Locate the cell with the specified text and output its [X, Y] center coordinate. 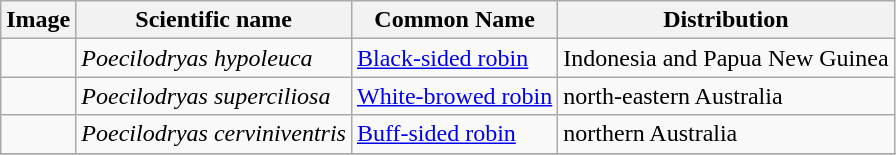
Black-sided robin [454, 58]
Poecilodryas superciliosa [214, 96]
Buff-sided robin [454, 134]
Distribution [726, 20]
Poecilodryas cerviniventris [214, 134]
Indonesia and Papua New Guinea [726, 58]
White-browed robin [454, 96]
northern Australia [726, 134]
Image [38, 20]
Scientific name [214, 20]
north-eastern Australia [726, 96]
Poecilodryas hypoleuca [214, 58]
Common Name [454, 20]
